Locate the cell with the specified text and output its (X, Y) center coordinate. 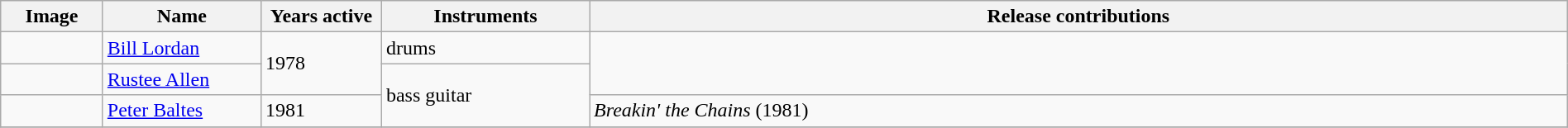
1981 (321, 111)
Name (182, 17)
Image (52, 17)
1978 (321, 64)
Rustee Allen (182, 79)
Instruments (485, 17)
Bill Lordan (182, 48)
Years active (321, 17)
bass guitar (485, 95)
Peter Baltes (182, 111)
drums (485, 48)
Release contributions (1078, 17)
Breakin' the Chains (1981) (1078, 111)
